Find where the given text appears and provide that cell's center as (x, y) coordinate. 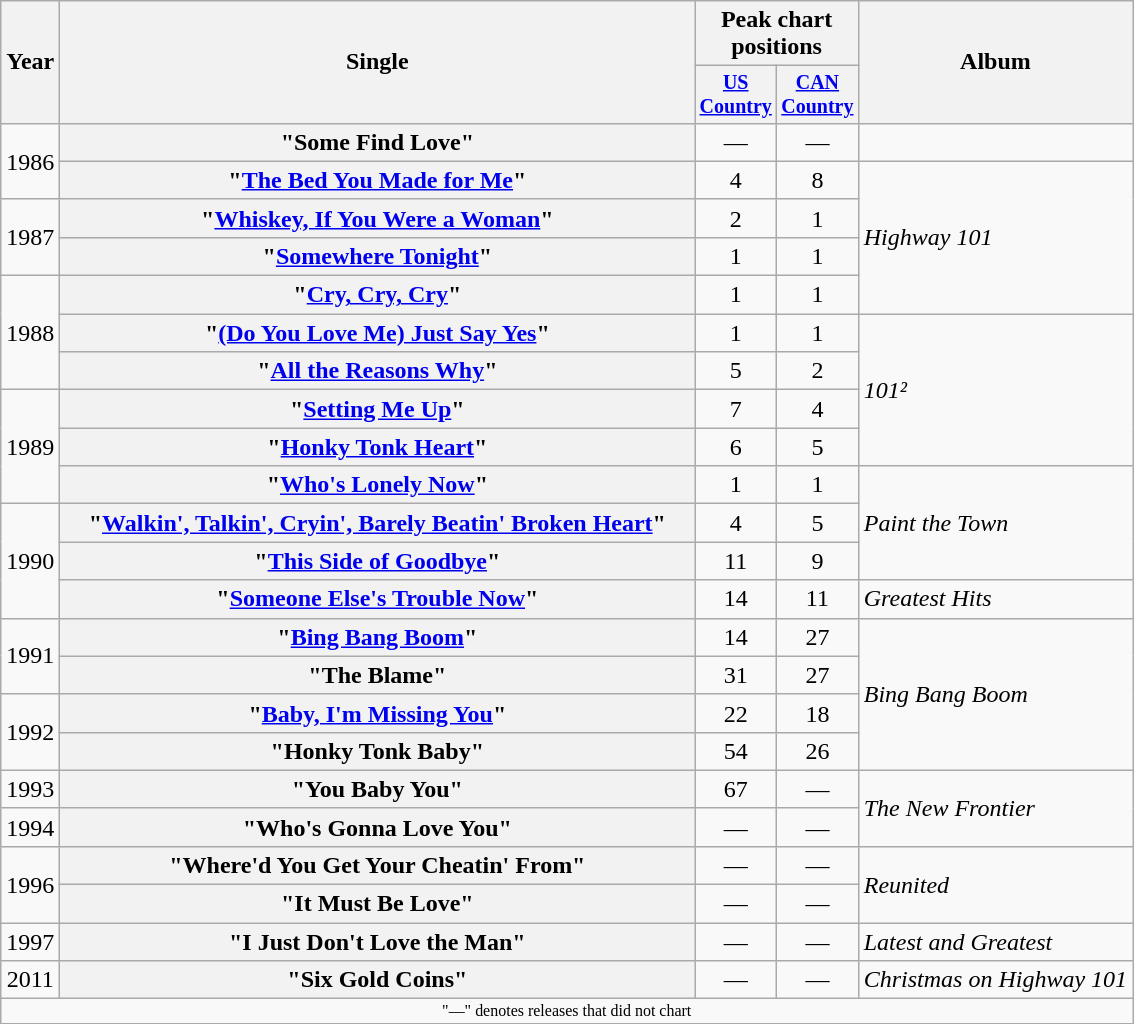
"Someone Else's Trouble Now" (378, 599)
"Who's Lonely Now" (378, 485)
7 (736, 409)
"Somewhere Tonight" (378, 256)
"Where'd You Get Your Cheatin' From" (378, 865)
1988 (30, 333)
"Honky Tonk Baby" (378, 751)
"Bing Bang Boom" (378, 637)
26 (818, 751)
2011 (30, 980)
1989 (30, 447)
Greatest Hits (995, 599)
"Six Gold Coins" (378, 980)
101² (995, 390)
"The Bed You Made for Me" (378, 180)
"Honky Tonk Heart" (378, 447)
CAN Country (818, 94)
9 (818, 561)
"Some Find Love" (378, 142)
"Who's Gonna Love You" (378, 827)
31 (736, 675)
Reunited (995, 884)
"I Just Don't Love the Man" (378, 942)
22 (736, 713)
8 (818, 180)
1990 (30, 561)
"The Blame" (378, 675)
"—" denotes releases that did not chart (567, 1011)
"Setting Me Up" (378, 409)
67 (736, 789)
The New Frontier (995, 808)
"Cry, Cry, Cry" (378, 295)
"This Side of Goodbye" (378, 561)
1997 (30, 942)
1993 (30, 789)
Peak chartpositions (776, 34)
"(Do You Love Me) Just Say Yes" (378, 333)
Year (30, 62)
Paint the Town (995, 523)
1994 (30, 827)
"Whiskey, If You Were a Woman" (378, 218)
US Country (736, 94)
Single (378, 62)
"All the Reasons Why" (378, 371)
1992 (30, 732)
1991 (30, 656)
54 (736, 751)
Highway 101 (995, 237)
6 (736, 447)
1986 (30, 161)
"It Must Be Love" (378, 904)
Bing Bang Boom (995, 694)
1987 (30, 237)
18 (818, 713)
Christmas on Highway 101 (995, 980)
"Walkin', Talkin', Cryin', Barely Beatin' Broken Heart" (378, 523)
1996 (30, 884)
"You Baby You" (378, 789)
Latest and Greatest (995, 942)
Album (995, 62)
"Baby, I'm Missing You" (378, 713)
